For the text-containing cell, return its midpoint in (X, Y) coordinate format. 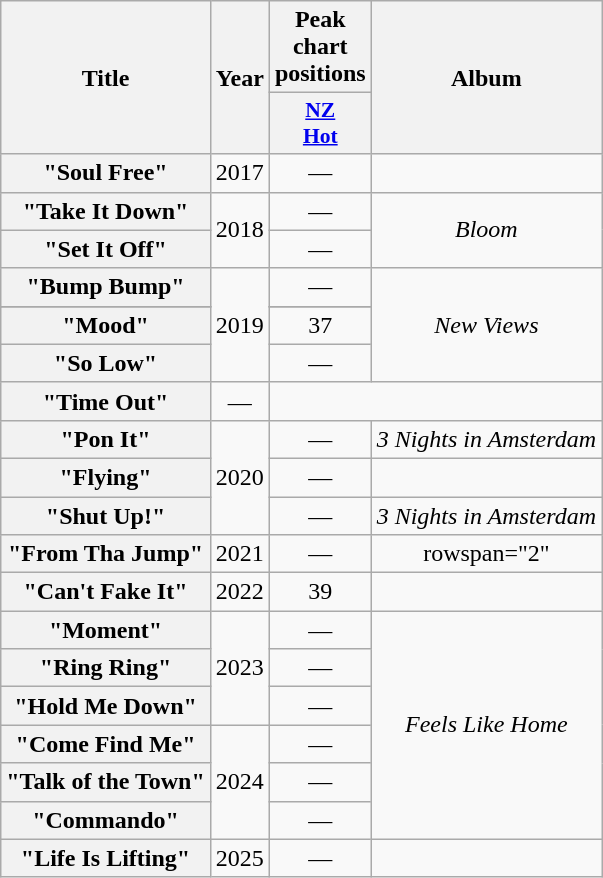
"Talk of the Town" (106, 782)
NZHot (320, 124)
"Commando" (106, 820)
Feels Like Home (486, 725)
"Bump Bump" (106, 287)
Album (486, 78)
"Come Find Me" (106, 744)
"So Low" (106, 363)
2022 (240, 592)
"Ring Ring" (106, 668)
"Pon It" (106, 439)
Peak chart positions (320, 47)
"From Tha Jump" (106, 554)
"Soul Free" (106, 173)
"Moment" (106, 630)
"Set It Off" (106, 249)
2023 (240, 668)
2024 (240, 782)
Year (240, 78)
rowspan="2" (486, 554)
"Flying" (106, 477)
"Can't Fake It" (106, 592)
"Shut Up!" (106, 515)
"Take It Down" (106, 211)
Title (106, 78)
2018 (240, 230)
"Hold Me Down" (106, 706)
2019 (240, 325)
2020 (240, 477)
"Time Out" (106, 401)
"Mood" (106, 325)
2017 (240, 173)
2021 (240, 554)
37 (320, 325)
"Life Is Lifting" (106, 858)
New Views (486, 325)
Bloom (486, 230)
39 (320, 592)
2025 (240, 858)
